Provide the [X, Y] coordinate of the cell's center where the given text is located.  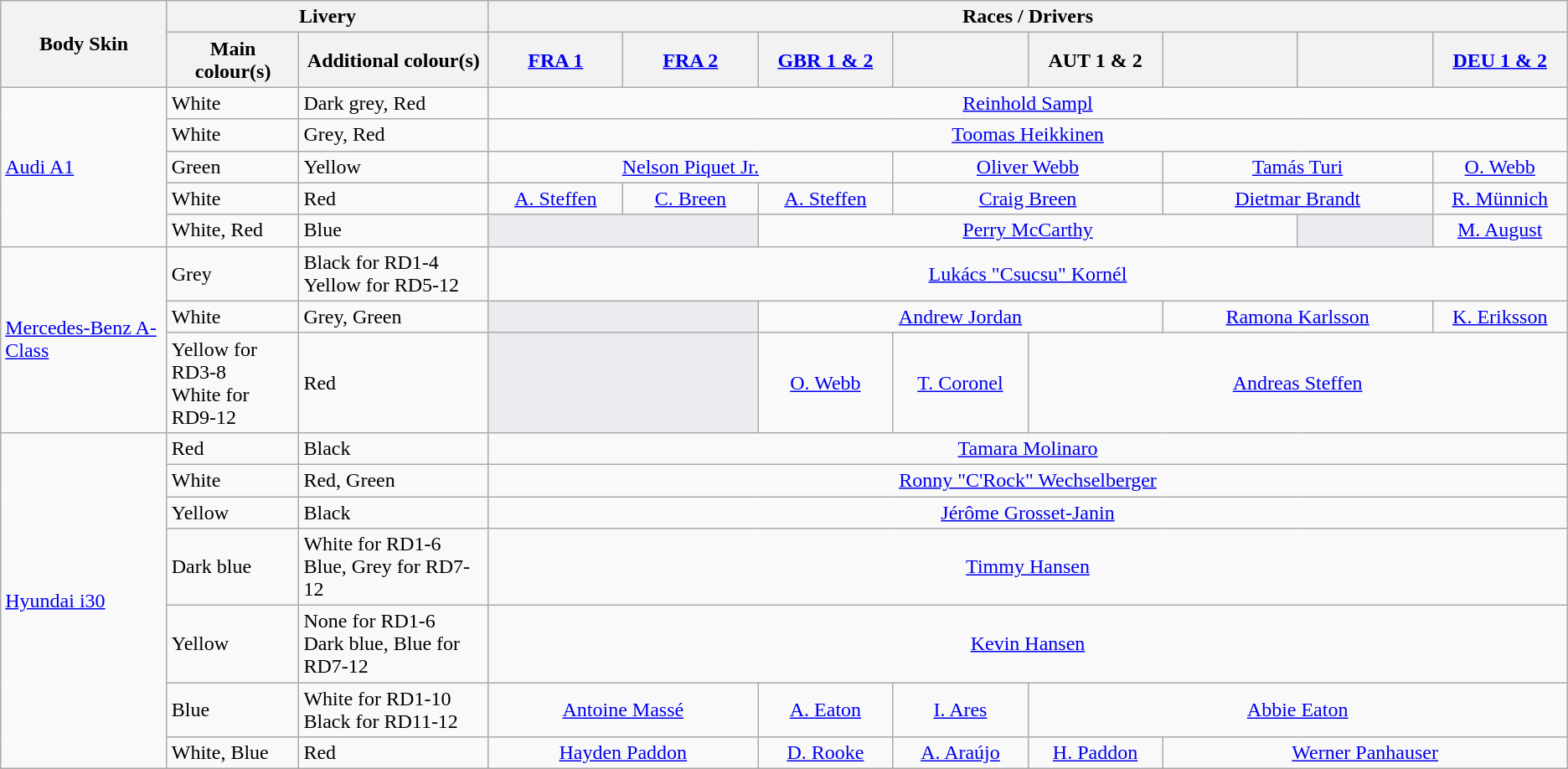
D. Rooke [826, 753]
Dietmar Brandt [1297, 199]
Green [233, 167]
Tamara Molinaro [1028, 448]
White, Red [233, 230]
White for RD1-6Blue, Grey for RD7-12 [394, 567]
Dark grey, Red [394, 103]
Body Skin [84, 44]
Craig Breen [1028, 199]
Andrew Jordan [960, 317]
Kevin Hansen [1028, 644]
Black for RD1-4Yellow for RD5-12 [394, 273]
GBR 1 & 2 [826, 60]
Hyundai i30 [84, 600]
Reinhold Sampl [1028, 103]
Ramona Karlsson [1297, 317]
Races / Drivers [1028, 17]
Timmy Hansen [1028, 567]
C. Breen [690, 199]
Additional colour(s) [394, 60]
White for RD1-10Black for RD11-12 [394, 710]
Antoine Massé [623, 710]
M. August [1499, 230]
A. Araújo [960, 753]
H. Paddon [1096, 753]
Dark blue [233, 567]
Hayden Paddon [623, 753]
T. Coronel [960, 382]
Werner Panhauser [1365, 753]
Grey [233, 273]
Main colour(s) [233, 60]
AUT 1 & 2 [1096, 60]
Ronny "C'Rock" Wechselberger [1028, 480]
R. Münnich [1499, 199]
FRA 1 [556, 60]
Grey, Green [394, 317]
Livery [328, 17]
Nelson Piquet Jr. [690, 167]
Toomas Heikkinen [1028, 135]
A. Eaton [826, 710]
None for RD1-6Dark blue, Blue for RD7-12 [394, 644]
I. Ares [960, 710]
Audi A1 [84, 167]
Mercedes-Benz A-Class [84, 339]
DEU 1 & 2 [1499, 60]
Lukács "Csucsu" Kornél [1028, 273]
Abbie Eaton [1297, 710]
Yellow for RD3-8White for RD9-12 [233, 382]
FRA 2 [690, 60]
Tamás Turi [1297, 167]
K. Eriksson [1499, 317]
Perry McCarthy [1028, 230]
Red, Green [394, 480]
Andreas Steffen [1297, 382]
Jérôme Grosset-Janin [1028, 512]
Oliver Webb [1028, 167]
White, Blue [233, 753]
Grey, Red [394, 135]
